Locate the cell with the specified text and output its [x, y] center coordinate. 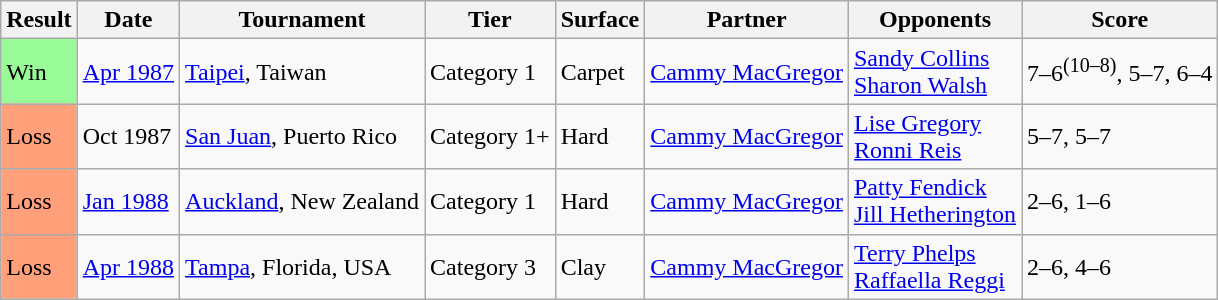
Tampa, Florida, USA [302, 266]
Category 3 [490, 266]
Apr 1987 [128, 72]
Partner [747, 20]
Terry Phelps Raffaella Reggi [934, 266]
2–6, 1–6 [1120, 202]
Date [128, 20]
Result [39, 20]
Taipei, Taiwan [302, 72]
Win [39, 72]
Score [1120, 20]
Opponents [934, 20]
Patty Fendick Jill Hetherington [934, 202]
5–7, 5–7 [1120, 136]
Lise Gregory Ronni Reis [934, 136]
Clay [600, 266]
San Juan, Puerto Rico [302, 136]
Auckland, New Zealand [302, 202]
Tournament [302, 20]
Sandy Collins Sharon Walsh [934, 72]
7–6(10–8), 5–7, 6–4 [1120, 72]
Oct 1987 [128, 136]
Surface [600, 20]
Category 1+ [490, 136]
2–6, 4–6 [1120, 266]
Apr 1988 [128, 266]
Jan 1988 [128, 202]
Carpet [600, 72]
Tier [490, 20]
